Determine the (x, y) coordinate at the center of the cell enclosing the given text.  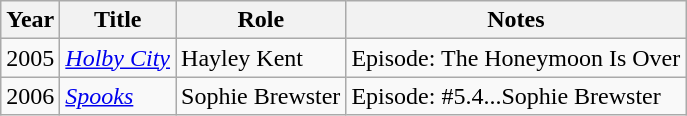
Title (118, 20)
Notes (516, 20)
Spooks (118, 96)
2005 (30, 58)
Sophie Brewster (261, 96)
Episode: #5.4...Sophie Brewster (516, 96)
Hayley Kent (261, 58)
2006 (30, 96)
Episode: The Honeymoon Is Over (516, 58)
Role (261, 20)
Year (30, 20)
Holby City (118, 58)
